Output the [X, Y] coordinate of the center of the cell containing the given text.  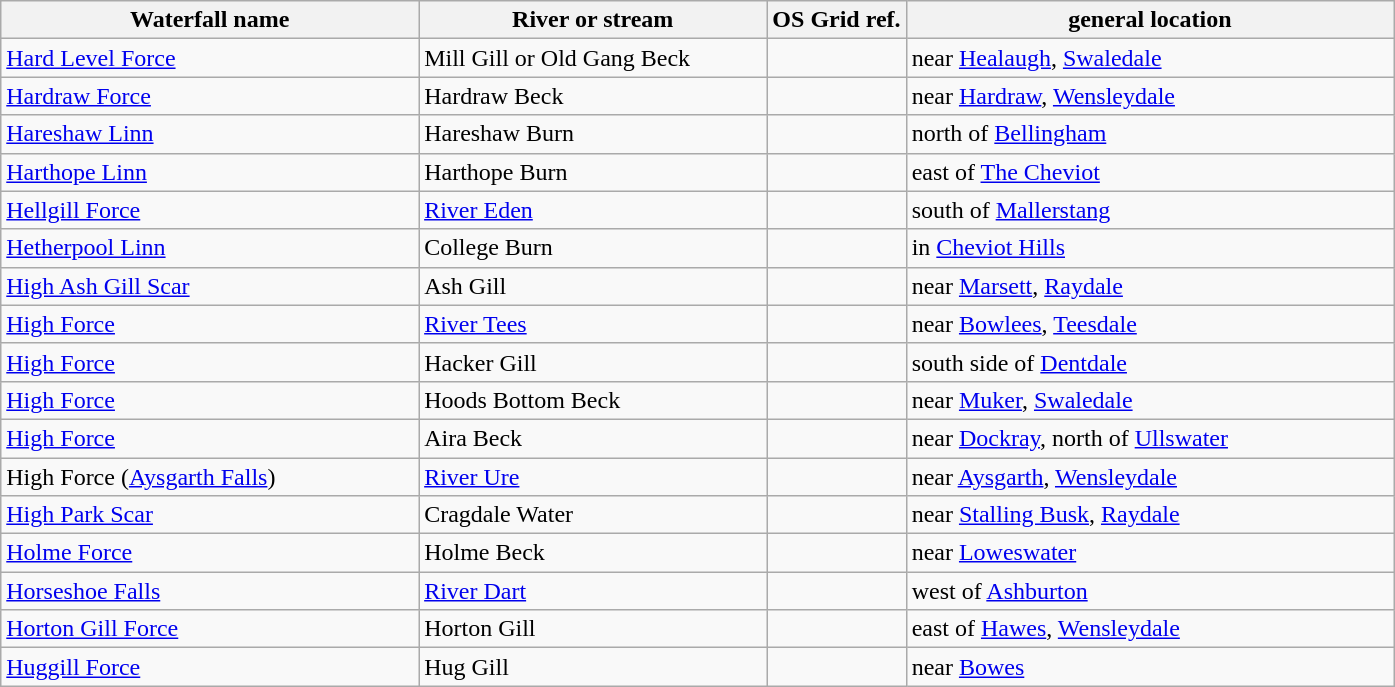
in Cheviot Hills [1150, 248]
Cragdale Water [593, 515]
north of Bellingham [1150, 134]
High Park Scar [210, 515]
near Muker, Swaledale [1150, 400]
Ash Gill [593, 286]
near Hardraw, Wensleydale [1150, 96]
Horton Gill Force [210, 629]
River Ure [593, 477]
Hardraw Beck [593, 96]
Holme Beck [593, 553]
Hareshaw Linn [210, 134]
near Stalling Busk, Raydale [1150, 515]
Harthope Linn [210, 172]
Hard Level Force [210, 58]
near Healaugh, Swaledale [1150, 58]
OS Grid ref. [836, 20]
River or stream [593, 20]
Horseshoe Falls [210, 591]
Harthope Burn [593, 172]
High Ash Gill Scar [210, 286]
near Dockray, north of Ullswater [1150, 438]
near Loweswater [1150, 553]
River Eden [593, 210]
Huggill Force [210, 667]
Hoods Bottom Beck [593, 400]
near Bowes [1150, 667]
River Tees [593, 324]
general location [1150, 20]
south of Mallerstang [1150, 210]
Holme Force [210, 553]
College Burn [593, 248]
Hardraw Force [210, 96]
south side of Dentdale [1150, 362]
near Bowlees, Teesdale [1150, 324]
Waterfall name [210, 20]
east of Hawes, Wensleydale [1150, 629]
River Dart [593, 591]
east of The Cheviot [1150, 172]
Hareshaw Burn [593, 134]
Hacker Gill [593, 362]
west of Ashburton [1150, 591]
Horton Gill [593, 629]
Hellgill Force [210, 210]
High Force (Aysgarth Falls) [210, 477]
Hetherpool Linn [210, 248]
Aira Beck [593, 438]
near Aysgarth, Wensleydale [1150, 477]
Mill Gill or Old Gang Beck [593, 58]
Hug Gill [593, 667]
near Marsett, Raydale [1150, 286]
